Search for the cell housing the specified text and yield its [x, y] center coordinate. 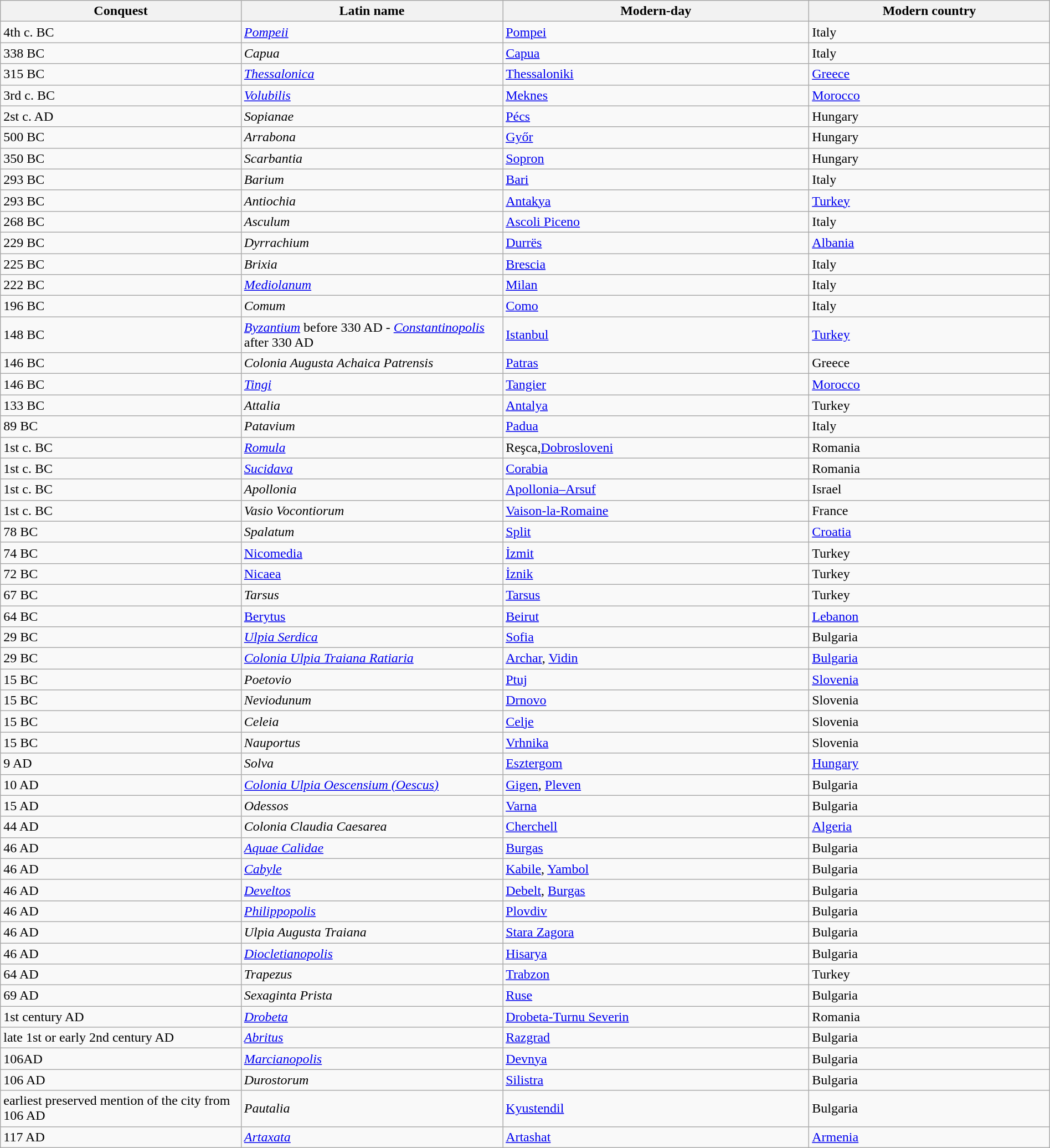
Drobeta [372, 1017]
Pompei [656, 32]
Istanbul [656, 334]
Spalatum [372, 532]
Sopianae [372, 116]
Como [656, 306]
Israel [929, 490]
Stara Zagora [656, 932]
Esztergom [656, 764]
Hisarya [656, 953]
Apollonia [372, 490]
64 AD [121, 975]
Artaxata [372, 1137]
Modern-day [656, 11]
Pautalia [372, 1109]
Celeia [372, 722]
Drnovo [656, 701]
Tangier [656, 384]
Develtos [372, 890]
Dyrrachium [372, 243]
Berytus [372, 616]
Varna [656, 806]
Meknes [656, 95]
earliest preserved mention of the city from 106 AD [121, 1109]
Colonia Ulpia Oescensium (Oescus) [372, 785]
89 BC [121, 426]
106AD [121, 1059]
Colonia Claudia Caesarea [372, 827]
Neviodunum [372, 701]
229 BC [121, 243]
Drobeta-Turnu Severin [656, 1017]
Thessalonica [372, 74]
Sopron [656, 158]
Vrhnika [656, 743]
315 BC [121, 74]
Devnya [656, 1059]
Antiochia [372, 200]
Trapezus [372, 975]
72 BC [121, 574]
Split [656, 532]
44 AD [121, 827]
Armenia [929, 1137]
222 BC [121, 285]
Byzantium before 330 AD - Constantinopolis after 330 AD [372, 334]
Croatia [929, 532]
Attalia [372, 405]
Barium [372, 179]
Kyustendil [656, 1109]
Nicaea [372, 574]
15 AD [121, 806]
67 BC [121, 595]
Solva [372, 764]
Plovdiv [656, 911]
Kabile, Yambol [656, 869]
268 BC [121, 222]
late 1st or early 2nd century AD [121, 1038]
Tingi [372, 384]
Pompeii [372, 32]
3rd c. BC [121, 95]
Trabzon [656, 975]
Brixia [372, 264]
Vaison-la-Romaine [656, 511]
Romula [372, 447]
Albania [929, 243]
Vasio Vocontiorum [372, 511]
338 BC [121, 53]
Burgas [656, 848]
Marcianopolis [372, 1059]
Razgrad [656, 1038]
Antakya [656, 200]
Ascoli Piceno [656, 222]
Conquest [121, 11]
France [929, 511]
Mediolanum [372, 285]
Thessaloniki [656, 74]
Nicomedia [372, 553]
4th c. BC [121, 32]
Scarbantia [372, 158]
Nauportus [372, 743]
64 BC [121, 616]
Silistra [656, 1080]
Brescia [656, 264]
148 BC [121, 334]
İznik [656, 574]
Sucidava [372, 469]
10 AD [121, 785]
133 BC [121, 405]
Colonia Augusta Achaica Patrensis [372, 363]
Ulpia Serdica [372, 637]
Cherchell [656, 827]
Corabia [656, 469]
9 AD [121, 764]
78 BC [121, 532]
106 AD [121, 1080]
Asculum [372, 222]
Philippopolis [372, 911]
Reşca,Dobrosloveni [656, 447]
Győr [656, 137]
Padua [656, 426]
Odessos [372, 806]
Gigen, Pleven [656, 785]
Ruse [656, 996]
Ptuj [656, 679]
Patras [656, 363]
196 BC [121, 306]
Archar, Vidin [656, 658]
Comum [372, 306]
500 BC [121, 137]
Diocletianopolis [372, 953]
Durostorum [372, 1080]
Apollonia–Arsuf [656, 490]
Sofia [656, 637]
Modern country [929, 11]
Antalya [656, 405]
Debelt, Burgas [656, 890]
Beirut [656, 616]
Sexaginta Prista [372, 996]
Algeria [929, 827]
69 AD [121, 996]
2st c. AD [121, 116]
117 AD [121, 1137]
Milan [656, 285]
Patavium [372, 426]
Aquae Calidae [372, 848]
Ulpia Augusta Traiana [372, 932]
Abritus [372, 1038]
Colonia Ulpia Traiana Ratiaria [372, 658]
225 BC [121, 264]
İzmit [656, 553]
350 BC [121, 158]
Volubilis [372, 95]
Poetovio [372, 679]
Latin name [372, 11]
Celje [656, 722]
Pécs [656, 116]
74 BC [121, 553]
Bari [656, 179]
1st century AD [121, 1017]
Cabyle [372, 869]
Lebanon [929, 616]
Durrës [656, 243]
Artashat [656, 1137]
Arrabona [372, 137]
